Determine the [x, y] coordinate at the center of the cell enclosing the given text.  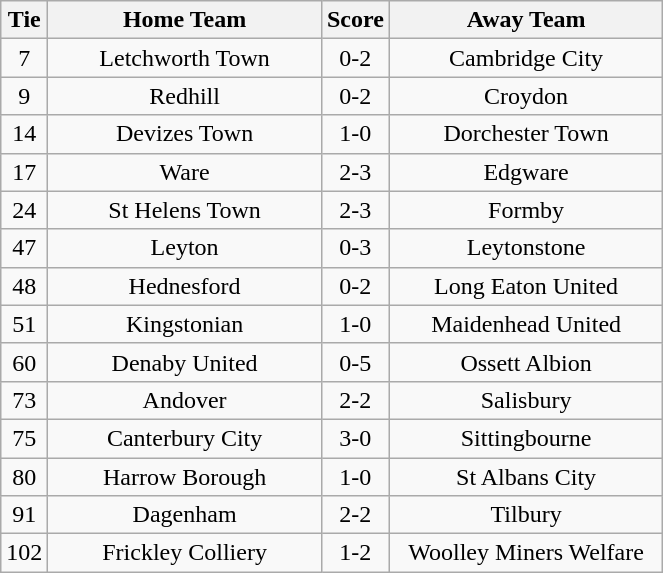
Dagenham [185, 515]
Croydon [526, 96]
9 [24, 96]
Devizes Town [185, 134]
Maidenhead United [526, 324]
Ossett Albion [526, 362]
Formby [526, 210]
Salisbury [526, 400]
Tie [24, 20]
Leytonstone [526, 248]
Cambridge City [526, 58]
17 [24, 172]
Woolley Miners Welfare [526, 553]
75 [24, 438]
Dorchester Town [526, 134]
24 [24, 210]
Kingstonian [185, 324]
Long Eaton United [526, 286]
Andover [185, 400]
Leyton [185, 248]
Away Team [526, 20]
St Helens Town [185, 210]
Denaby United [185, 362]
91 [24, 515]
Hednesford [185, 286]
60 [24, 362]
Ware [185, 172]
48 [24, 286]
Harrow Borough [185, 477]
Edgware [526, 172]
1-2 [355, 553]
Redhill [185, 96]
Letchworth Town [185, 58]
Tilbury [526, 515]
7 [24, 58]
14 [24, 134]
51 [24, 324]
102 [24, 553]
Frickley Colliery [185, 553]
0-3 [355, 248]
73 [24, 400]
80 [24, 477]
3-0 [355, 438]
Canterbury City [185, 438]
Home Team [185, 20]
St Albans City [526, 477]
0-5 [355, 362]
Sittingbourne [526, 438]
47 [24, 248]
Score [355, 20]
